Return the [X, Y] coordinate for the center point of the cell that contains the specified text.  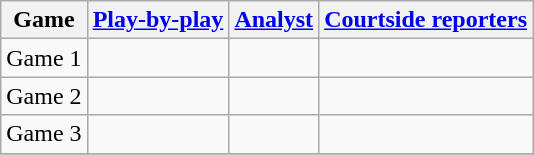
Analyst [274, 20]
Game 2 [44, 96]
Game 1 [44, 58]
Play-by-play [158, 20]
Game 3 [44, 134]
Courtside reporters [426, 20]
Game [44, 20]
